Provide the [X, Y] coordinate of the cell's center where the given text is located.  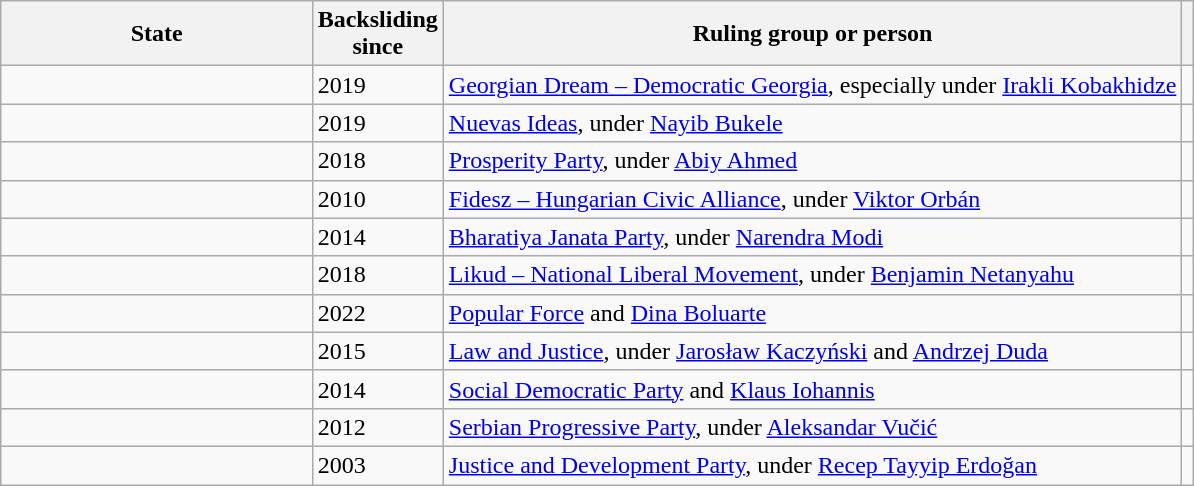
Backsliding since [378, 34]
Georgian Dream – Democratic Georgia, especially under Irakli Kobakhidze [812, 85]
Likud – National Liberal Movement, under Benjamin Netanyahu [812, 275]
State [156, 34]
Serbian Progressive Party, under Aleksandar Vučić [812, 427]
Law and Justice, under Jarosław Kaczyński and Andrzej Duda [812, 351]
2010 [378, 199]
Nuevas Ideas, under Nayib Bukele [812, 123]
2015 [378, 351]
2012 [378, 427]
Bharatiya Janata Party, under Narendra Modi [812, 237]
Justice and Development Party, under Recep Tayyip Erdoğan [812, 465]
Prosperity Party, under Abiy Ahmed [812, 161]
Ruling group or person [812, 34]
Popular Force and Dina Boluarte [812, 313]
Fidesz – Hungarian Civic Alliance, under Viktor Orbán [812, 199]
2022 [378, 313]
2003 [378, 465]
Social Democratic Party and Klaus Iohannis [812, 389]
